Locate the cell with the specified text and output its (x, y) center coordinate. 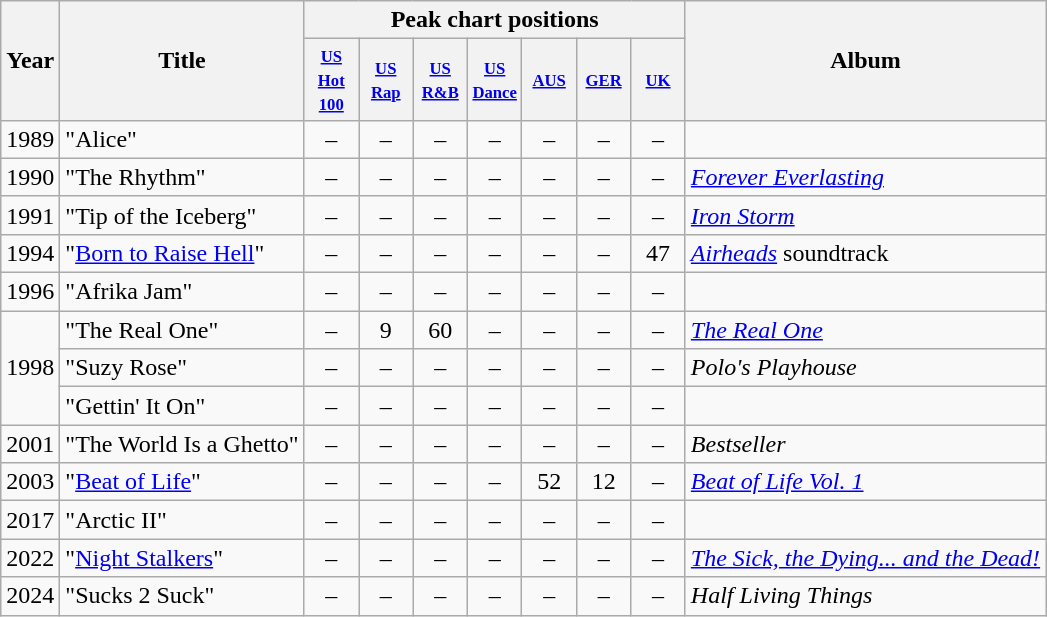
US Dance (494, 80)
GER (603, 80)
Beat of Life Vol. 1 (865, 482)
The Sick, the Dying... and the Dead! (865, 558)
"Tip of the Iceberg" (182, 215)
"Arctic II" (182, 520)
47 (658, 253)
Peak chart positions (494, 20)
Year (30, 61)
2024 (30, 596)
1994 (30, 253)
2003 (30, 482)
"The Real One" (182, 330)
"Sucks 2 Suck" (182, 596)
US R&B (440, 80)
"Gettin' It On" (182, 406)
AUS (549, 80)
US Rap (386, 80)
52 (549, 482)
Bestseller (865, 444)
"Night Stalkers" (182, 558)
2017 (30, 520)
The Real One (865, 330)
9 (386, 330)
Half Living Things (865, 596)
"Alice" (182, 139)
Polo's Playhouse (865, 368)
Airheads soundtrack (865, 253)
2022 (30, 558)
"The Rhythm" (182, 177)
Iron Storm (865, 215)
"Afrika Jam" (182, 292)
60 (440, 330)
1989 (30, 139)
Album (865, 61)
Title (182, 61)
12 (603, 482)
UK (658, 80)
US Hot 100 (331, 80)
1998 (30, 368)
"Suzy Rose" (182, 368)
1990 (30, 177)
2001 (30, 444)
"Born to Raise Hell" (182, 253)
1991 (30, 215)
"Beat of Life" (182, 482)
1996 (30, 292)
Forever Everlasting (865, 177)
"The World Is a Ghetto" (182, 444)
